Determine the (X, Y) coordinate at the center of the cell enclosing the given text.  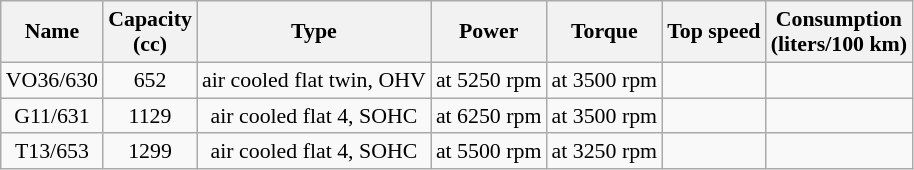
Capacity(cc) (150, 30)
Type (314, 30)
at 5500 rpm (489, 151)
VO36/630 (52, 80)
T13/653 (52, 151)
at 6250 rpm (489, 115)
652 (150, 80)
Consumption(liters/100 km) (840, 30)
at 3250 rpm (604, 151)
Torque (604, 30)
air cooled flat twin, OHV (314, 80)
1129 (150, 115)
Power (489, 30)
G11/631 (52, 115)
Name (52, 30)
at 5250 rpm (489, 80)
1299 (150, 151)
Top speed (714, 30)
